Find where the given text appears and provide that cell's center as (x, y) coordinate. 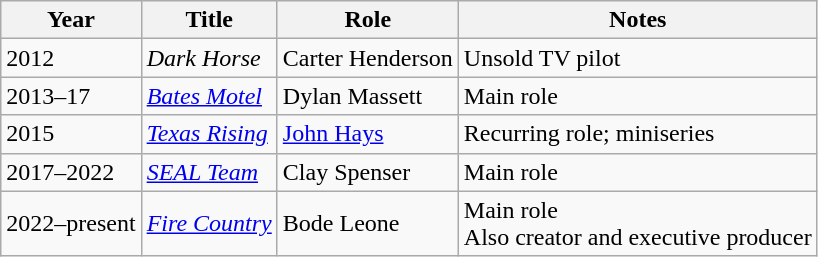
Dark Horse (209, 58)
Dylan Massett (368, 96)
Carter Henderson (368, 58)
Unsold TV pilot (638, 58)
2017–2022 (71, 172)
Fire Country (209, 224)
2022–present (71, 224)
Year (71, 20)
2013–17 (71, 96)
SEAL Team (209, 172)
Title (209, 20)
Texas Rising (209, 134)
2012 (71, 58)
Notes (638, 20)
Bode Leone (368, 224)
Recurring role; miniseries (638, 134)
Bates Motel (209, 96)
Clay Spenser (368, 172)
2015 (71, 134)
Main role Also creator and executive producer (638, 224)
John Hays (368, 134)
Role (368, 20)
